Return (X, Y) of the center of cell containing provided text 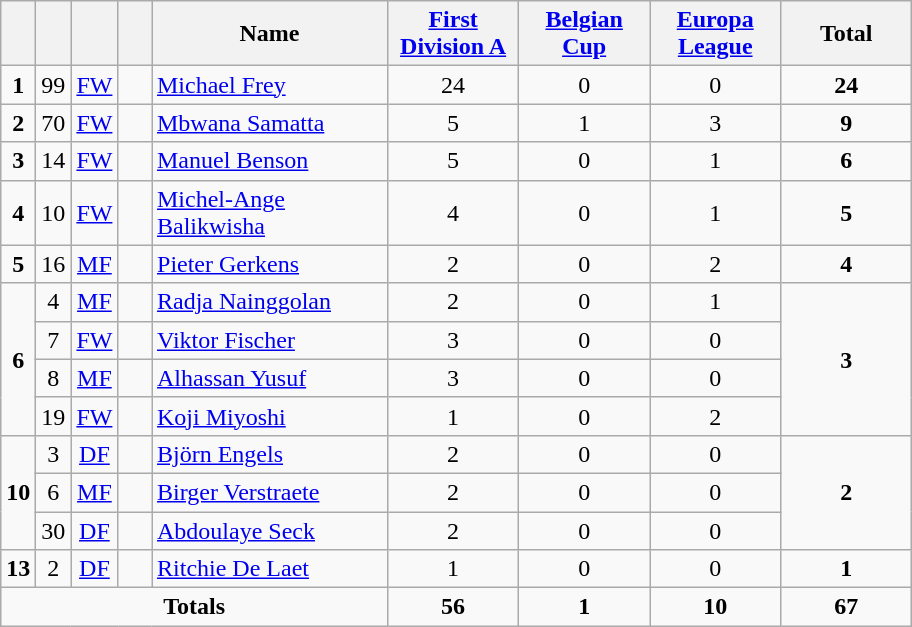
8 (54, 378)
Ritchie De Laet (270, 569)
70 (54, 123)
Abdoulaye Seck (270, 531)
Birger Verstraete (270, 492)
13 (18, 569)
Mbwana Samatta (270, 123)
Koji Miyoshi (270, 416)
Totals (194, 607)
Belgian Cup (584, 34)
14 (54, 161)
67 (846, 607)
30 (54, 531)
99 (54, 85)
Alhassan Yusuf (270, 378)
Viktor Fischer (270, 340)
Michel-Ange Balikwisha (270, 212)
7 (54, 340)
Total (846, 34)
Björn Engels (270, 454)
Manuel Benson (270, 161)
19 (54, 416)
Name (270, 34)
9 (846, 123)
Michael Frey (270, 85)
Pieter Gerkens (270, 264)
16 (54, 264)
First Division A (454, 34)
Europa League (716, 34)
56 (454, 607)
Radja Nainggolan (270, 302)
